From the cell containing the given text, extract its center point as (x, y) coordinate. 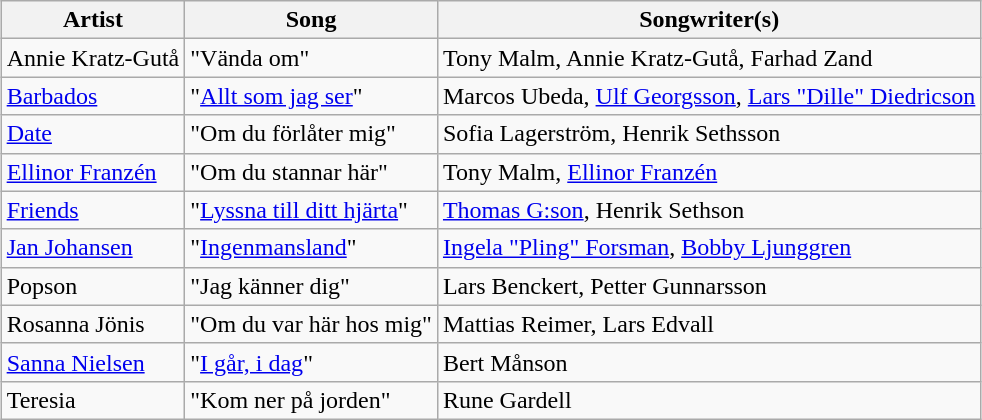
"Om du var här hos mig" (312, 324)
"I går, i dag" (312, 362)
"Ingenmansland" (312, 248)
Popson (93, 286)
Mattias Reimer, Lars Edvall (708, 324)
Annie Kratz-Gutå (93, 58)
Sanna Nielsen (93, 362)
Artist (93, 20)
Lars Benckert, Petter Gunnarsson (708, 286)
Teresia (93, 400)
Rune Gardell (708, 400)
Barbados (93, 96)
Tony Malm, Annie Kratz-Gutå, Farhad Zand (708, 58)
"Om du förlåter mig" (312, 134)
Sofia Lagerström, Henrik Sethsson (708, 134)
Rosanna Jönis (93, 324)
Friends (93, 210)
"Om du stannar här" (312, 172)
"Vända om" (312, 58)
Date (93, 134)
Ellinor Franzén (93, 172)
"Allt som jag ser" (312, 96)
"Lyssna till ditt hjärta" (312, 210)
Songwriter(s) (708, 20)
"Kom ner på jorden" (312, 400)
Ingela "Pling" Forsman, Bobby Ljunggren (708, 248)
Bert Månson (708, 362)
Song (312, 20)
"Jag känner dig" (312, 286)
Thomas G:son, Henrik Sethson (708, 210)
Marcos Ubeda, Ulf Georgsson, Lars "Dille" Diedricson (708, 96)
Tony Malm, Ellinor Franzén (708, 172)
Jan Johansen (93, 248)
